Scan for the cell matching the given text and deliver its (x, y) coordinate at center. 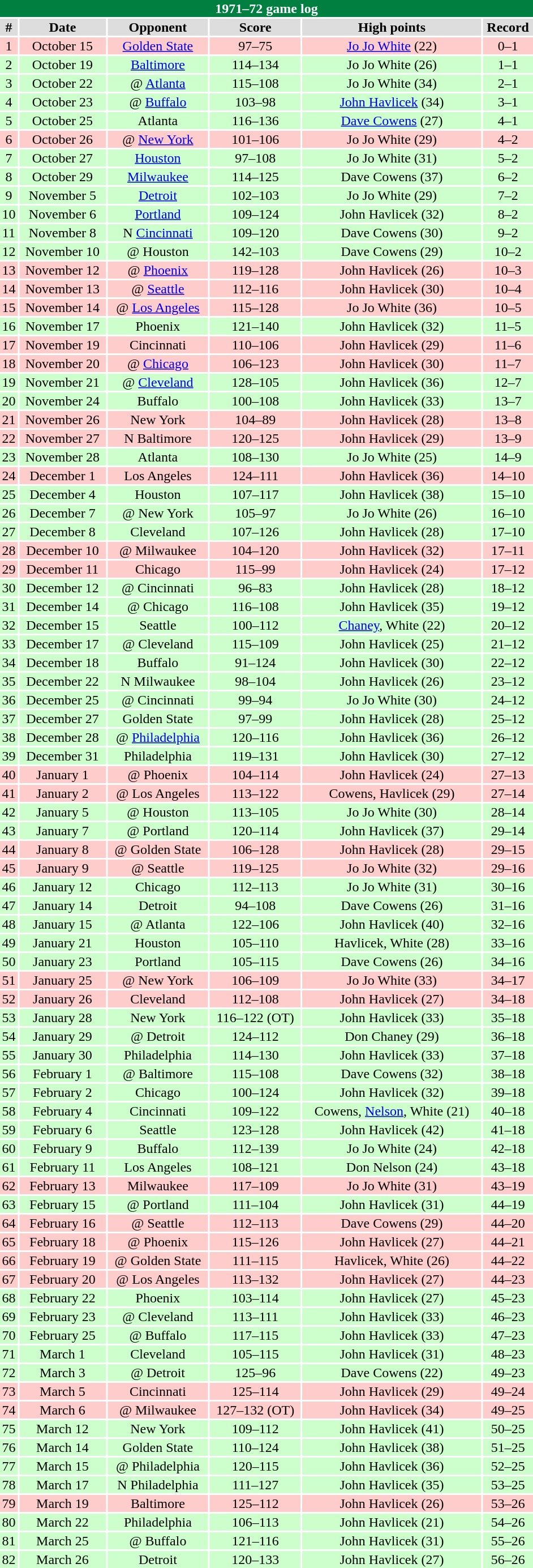
103–114 (256, 1298)
46 (9, 887)
2–1 (508, 83)
113–122 (256, 793)
109–112 (256, 1429)
29–16 (508, 868)
27 (9, 532)
December 10 (62, 550)
48 (9, 924)
40–18 (508, 1111)
44–22 (508, 1261)
March 15 (62, 1466)
81 (9, 1541)
116–122 (OT) (256, 1018)
47 (9, 905)
39–18 (508, 1092)
March 19 (62, 1503)
26–12 (508, 737)
115–99 (256, 569)
March 17 (62, 1485)
Jo Jo White (22) (392, 46)
January 9 (62, 868)
17–10 (508, 532)
105–97 (256, 513)
29–15 (508, 849)
76 (9, 1447)
December 8 (62, 532)
High points (392, 27)
44–23 (508, 1279)
27–13 (508, 775)
41 (9, 793)
John Havlicek (37) (392, 831)
120–115 (256, 1466)
106–128 (256, 849)
March 26 (62, 1560)
8–2 (508, 214)
Cowens, Nelson, White (21) (392, 1111)
109–122 (256, 1111)
43–19 (508, 1186)
49–25 (508, 1410)
November 28 (62, 457)
@ Baltimore (158, 1074)
49–23 (508, 1373)
January 14 (62, 905)
62 (9, 1186)
27–14 (508, 793)
25 (9, 494)
44 (9, 849)
49–24 (508, 1391)
124–112 (256, 1036)
104–89 (256, 420)
35–18 (508, 1018)
111–127 (256, 1485)
23 (9, 457)
74 (9, 1410)
December 1 (62, 476)
John Havlicek (41) (392, 1429)
117–109 (256, 1186)
57 (9, 1092)
53–26 (508, 1503)
100–112 (256, 625)
102–103 (256, 195)
13–7 (508, 401)
January 25 (62, 980)
11–5 (508, 326)
38 (9, 737)
103–98 (256, 102)
31–16 (508, 905)
58 (9, 1111)
128–105 (256, 382)
105–110 (256, 943)
Dave Cowens (30) (392, 233)
December 4 (62, 494)
46–23 (508, 1317)
34–17 (508, 980)
120–125 (256, 438)
119–131 (256, 756)
February 15 (62, 1204)
45 (9, 868)
110–106 (256, 345)
March 5 (62, 1391)
34–16 (508, 962)
34 (9, 663)
February 2 (62, 1092)
7 (9, 158)
January 2 (62, 793)
February 11 (62, 1167)
October 29 (62, 177)
October 15 (62, 46)
December 17 (62, 644)
35 (9, 681)
108–121 (256, 1167)
December 22 (62, 681)
November 6 (62, 214)
51 (9, 980)
115–128 (256, 307)
October 22 (62, 83)
10–2 (508, 251)
51–25 (508, 1447)
6 (9, 139)
32 (9, 625)
59 (9, 1130)
2 (9, 65)
Jo Jo White (33) (392, 980)
16 (9, 326)
14–10 (508, 476)
Havlicek, White (28) (392, 943)
21–12 (508, 644)
November 27 (62, 438)
119–125 (256, 868)
Jo Jo White (36) (392, 307)
106–113 (256, 1522)
12–7 (508, 382)
53–25 (508, 1485)
January 28 (62, 1018)
February 18 (62, 1242)
February 19 (62, 1261)
11–7 (508, 364)
110–124 (256, 1447)
24 (9, 476)
55–26 (508, 1541)
61 (9, 1167)
39 (9, 756)
Dave Cowens (37) (392, 177)
10–3 (508, 270)
4–2 (508, 139)
February 13 (62, 1186)
25–12 (508, 719)
104–120 (256, 550)
6–2 (508, 177)
109–124 (256, 214)
142–103 (256, 251)
117–115 (256, 1335)
120–114 (256, 831)
John Havlicek (42) (392, 1130)
65 (9, 1242)
78 (9, 1485)
116–136 (256, 121)
114–130 (256, 1055)
38–18 (508, 1074)
121–140 (256, 326)
60 (9, 1148)
63 (9, 1204)
February 9 (62, 1148)
March 22 (62, 1522)
13 (9, 270)
Record (508, 27)
94–108 (256, 905)
13–9 (508, 438)
112–116 (256, 289)
1–1 (508, 65)
33–16 (508, 943)
November 10 (62, 251)
November 21 (62, 382)
37 (9, 719)
October 23 (62, 102)
January 26 (62, 999)
10–4 (508, 289)
14 (9, 289)
N Milwaukee (158, 681)
28 (9, 550)
82 (9, 1560)
21 (9, 420)
11–6 (508, 345)
52–25 (508, 1466)
49 (9, 943)
113–111 (256, 1317)
106–109 (256, 980)
January 23 (62, 962)
December 27 (62, 719)
1 (9, 46)
January 7 (62, 831)
41–18 (508, 1130)
John Havlicek (25) (392, 644)
Cowens, Havlicek (29) (392, 793)
42–18 (508, 1148)
Jo Jo White (25) (392, 457)
December 28 (62, 737)
23–12 (508, 681)
Jo Jo White (24) (392, 1148)
69 (9, 1317)
October 19 (62, 65)
October 25 (62, 121)
114–134 (256, 65)
68 (9, 1298)
Score (256, 27)
20 (9, 401)
80 (9, 1522)
4–1 (508, 121)
44–21 (508, 1242)
30 (9, 588)
33 (9, 644)
44–20 (508, 1223)
0–1 (508, 46)
54 (9, 1036)
36 (9, 700)
111–104 (256, 1204)
125–112 (256, 1503)
9–2 (508, 233)
February 25 (62, 1335)
50 (9, 962)
3–1 (508, 102)
December 11 (62, 569)
November 19 (62, 345)
43 (9, 831)
Opponent (158, 27)
111–115 (256, 1261)
John Havlicek (21) (392, 1522)
December 7 (62, 513)
Date (62, 27)
19 (9, 382)
56–26 (508, 1560)
97–108 (256, 158)
75 (9, 1429)
12 (9, 251)
March 25 (62, 1541)
123–128 (256, 1130)
20–12 (508, 625)
113–105 (256, 812)
5 (9, 121)
January 29 (62, 1036)
Dave Cowens (32) (392, 1074)
67 (9, 1279)
1971–72 game log (266, 8)
55 (9, 1055)
November 17 (62, 326)
109–120 (256, 233)
11 (9, 233)
December 15 (62, 625)
February 20 (62, 1279)
104–114 (256, 775)
127–132 (OT) (256, 1410)
125–114 (256, 1391)
John Havlicek (40) (392, 924)
17–12 (508, 569)
43–18 (508, 1167)
122–106 (256, 924)
December 18 (62, 663)
45–23 (508, 1298)
96–83 (256, 588)
February 16 (62, 1223)
February 4 (62, 1111)
64 (9, 1223)
91–124 (256, 663)
10–5 (508, 307)
30–16 (508, 887)
15 (9, 307)
13–8 (508, 420)
February 23 (62, 1317)
December 25 (62, 700)
Don Nelson (24) (392, 1167)
November 12 (62, 270)
114–125 (256, 177)
108–130 (256, 457)
January 21 (62, 943)
119–128 (256, 270)
42 (9, 812)
24–12 (508, 700)
8 (9, 177)
29 (9, 569)
121–116 (256, 1541)
November 8 (62, 233)
February 1 (62, 1074)
N Baltimore (158, 438)
71 (9, 1354)
40 (9, 775)
47–23 (508, 1335)
22–12 (508, 663)
26 (9, 513)
7–2 (508, 195)
# (9, 27)
73 (9, 1391)
Chaney, White (22) (392, 625)
January 15 (62, 924)
112–139 (256, 1148)
17–11 (508, 550)
February 6 (62, 1130)
Jo Jo White (34) (392, 83)
37–18 (508, 1055)
31 (9, 606)
9 (9, 195)
November 13 (62, 289)
54–26 (508, 1522)
72 (9, 1373)
97–75 (256, 46)
32–16 (508, 924)
44–19 (508, 1204)
February 22 (62, 1298)
N Philadelphia (158, 1485)
December 31 (62, 756)
116–108 (256, 606)
January 30 (62, 1055)
March 6 (62, 1410)
101–106 (256, 139)
70 (9, 1335)
120–116 (256, 737)
November 24 (62, 401)
77 (9, 1466)
14–9 (508, 457)
97–99 (256, 719)
November 26 (62, 420)
106–123 (256, 364)
28–14 (508, 812)
52 (9, 999)
100–108 (256, 401)
107–117 (256, 494)
98–104 (256, 681)
16–10 (508, 513)
22 (9, 438)
113–132 (256, 1279)
107–126 (256, 532)
N Cincinnati (158, 233)
19–12 (508, 606)
115–126 (256, 1242)
120–133 (256, 1560)
March 12 (62, 1429)
Havlicek, White (26) (392, 1261)
December 12 (62, 588)
3 (9, 83)
15–10 (508, 494)
125–96 (256, 1373)
March 14 (62, 1447)
99–94 (256, 700)
March 1 (62, 1354)
53 (9, 1018)
Dave Cowens (22) (392, 1373)
4 (9, 102)
18 (9, 364)
50–25 (508, 1429)
36–18 (508, 1036)
Don Chaney (29) (392, 1036)
March 3 (62, 1373)
November 20 (62, 364)
Jo Jo White (32) (392, 868)
34–18 (508, 999)
10 (9, 214)
January 5 (62, 812)
124–111 (256, 476)
79 (9, 1503)
Dave Cowens (27) (392, 121)
December 14 (62, 606)
112–108 (256, 999)
48–23 (508, 1354)
January 1 (62, 775)
January 8 (62, 849)
October 27 (62, 158)
5–2 (508, 158)
100–124 (256, 1092)
29–14 (508, 831)
17 (9, 345)
November 5 (62, 195)
October 26 (62, 139)
27–12 (508, 756)
66 (9, 1261)
56 (9, 1074)
November 14 (62, 307)
115–109 (256, 644)
January 12 (62, 887)
18–12 (508, 588)
